Find where the given text appears and provide that cell's center as (X, Y) coordinate. 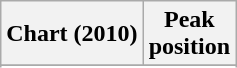
Chart (2010) (72, 34)
Peakposition (189, 34)
